Extract the (X, Y) coordinate from the center of the cell holding the provided text.  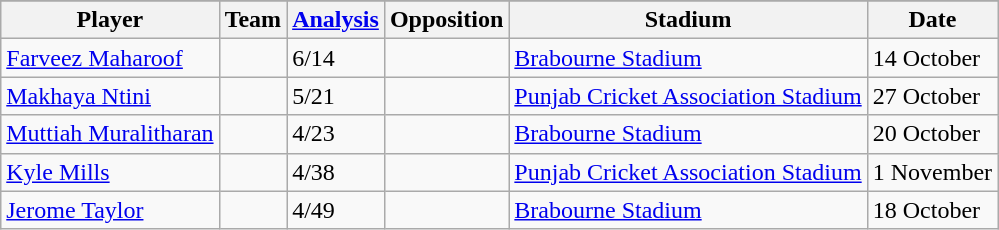
5/21 (336, 96)
Jerome Taylor (110, 210)
4/38 (336, 172)
Player (110, 20)
14 October (932, 58)
Makhaya Ntini (110, 96)
4/23 (336, 134)
Kyle Mills (110, 172)
18 October (932, 210)
20 October (932, 134)
6/14 (336, 58)
Date (932, 20)
Stadium (688, 20)
Team (253, 20)
Analysis (336, 20)
Muttiah Muralitharan (110, 134)
1 November (932, 172)
27 October (932, 96)
Opposition (446, 20)
4/49 (336, 210)
Farveez Maharoof (110, 58)
